Find where the given text appears and provide that cell's center as (x, y) coordinate. 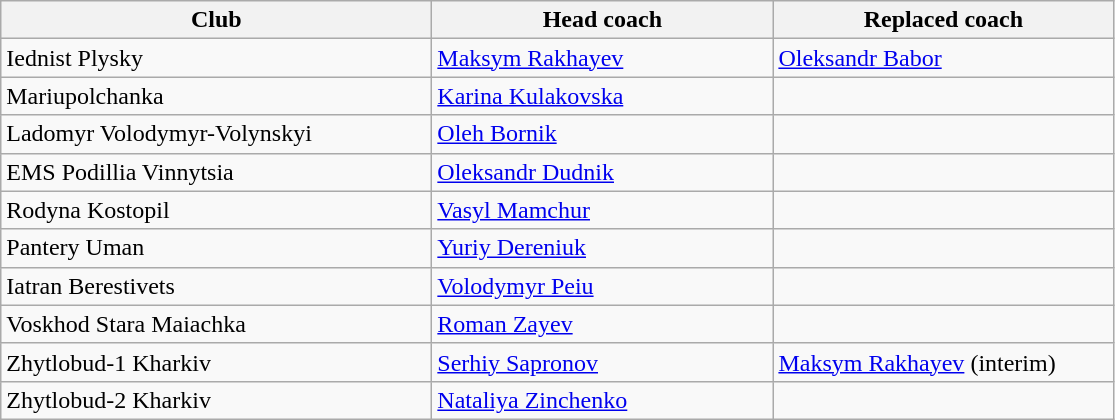
Oleh Bornik (602, 134)
Ladomyr Volodymyr-Volynskyi (216, 134)
Oleksandr Babor (944, 58)
Zhytlobud-2 Kharkiv (216, 400)
Voskhod Stara Maiachka (216, 324)
EMS Podillia Vinnytsia (216, 172)
Head coach (602, 20)
Maksym Rakhayev (602, 58)
Pantery Uman (216, 248)
Nataliya Zinchenko (602, 400)
Zhytlobud-1 Kharkiv (216, 362)
Volodymyr Peiu (602, 286)
Iatran Berestivets (216, 286)
Oleksandr Dudnik (602, 172)
Roman Zayev (602, 324)
Replaced coach (944, 20)
Iednist Plysky (216, 58)
Yuriy Dereniuk (602, 248)
Karina Kulakovska (602, 96)
Club (216, 20)
Vasyl Mamchur (602, 210)
Serhiy Sapronov (602, 362)
Mariupolchanka (216, 96)
Rodyna Kostopil (216, 210)
Maksym Rakhayev (interim) (944, 362)
